From the cell containing the given text, extract its center point as (X, Y) coordinate. 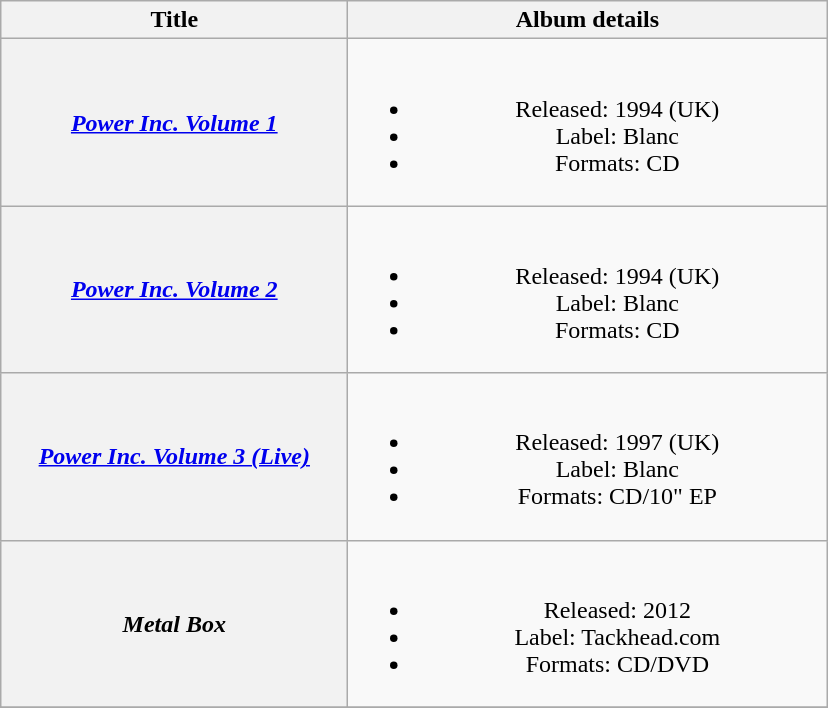
Title (174, 20)
Power Inc. Volume 3 (Live) (174, 456)
Album details (588, 20)
Power Inc. Volume 1 (174, 122)
Released: 2012Label: Tackhead.comFormats: CD/DVD (588, 624)
Metal Box (174, 624)
Released: 1997 (UK)Label: BlancFormats: CD/10" EP (588, 456)
Power Inc. Volume 2 (174, 290)
